Determine the [X, Y] coordinate at the center of the cell enclosing the given text.  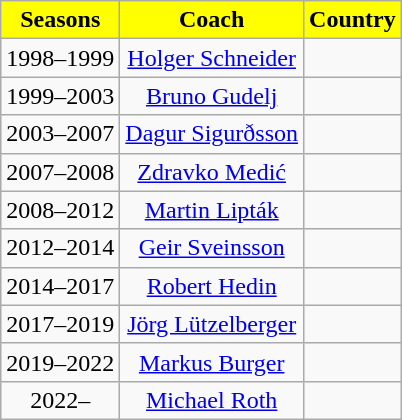
Zdravko Medić [212, 172]
Michael Roth [212, 400]
2012–2014 [60, 248]
Markus Burger [212, 362]
Country [353, 20]
Bruno Gudelj [212, 96]
2017–2019 [60, 324]
Seasons [60, 20]
Martin Lipták [212, 210]
2014–2017 [60, 286]
2022– [60, 400]
1999–2003 [60, 96]
2007–2008 [60, 172]
Coach [212, 20]
Dagur Sigurðsson [212, 134]
Robert Hedin [212, 286]
Jörg Lützelberger [212, 324]
Geir Sveinsson [212, 248]
2019–2022 [60, 362]
2003–2007 [60, 134]
Holger Schneider [212, 58]
2008–2012 [60, 210]
1998–1999 [60, 58]
